Extract the (x, y) coordinate from the center of the cell holding the provided text.  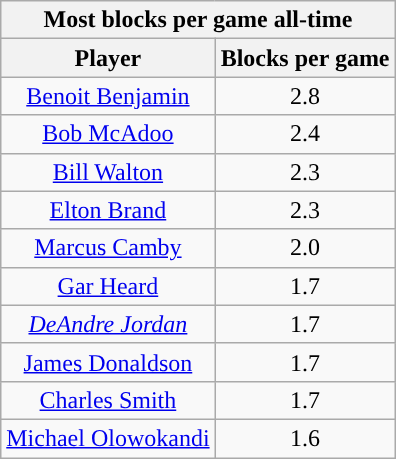
Elton Brand (108, 210)
Michael Olowokandi (108, 438)
Bob McAdoo (108, 134)
Bill Walton (108, 172)
Gar Heard (108, 286)
Benoit Benjamin (108, 96)
Most blocks per game all-time (198, 20)
James Donaldson (108, 362)
2.0 (305, 248)
1.6 (305, 438)
2.4 (305, 134)
Marcus Camby (108, 248)
Charles Smith (108, 400)
DeAndre Jordan (108, 324)
Blocks per game (305, 58)
Player (108, 58)
2.8 (305, 96)
